Detect which cell encompasses the target text, then output its [X, Y] center coordinate. 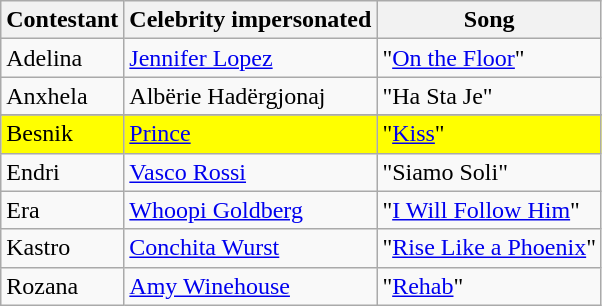
"Rehab" [490, 286]
Besnik [62, 134]
"Rise Like a Phoenix" [490, 248]
Albërie Hadërgjonaj [250, 96]
"I Will Follow Him" [490, 210]
"On the Floor" [490, 58]
Conchita Wurst [250, 248]
Jennifer Lopez [250, 58]
"Ha Sta Je" [490, 96]
Prince [250, 134]
Anxhela [62, 96]
Era [62, 210]
Adelina [62, 58]
Kastro [62, 248]
Song [490, 20]
Contestant [62, 20]
Amy Winehouse [250, 286]
"Siamo Soli" [490, 172]
Whoopi Goldberg [250, 210]
"Kiss" [490, 134]
Vasco Rossi [250, 172]
Rozana [62, 286]
Endri [62, 172]
Celebrity impersonated [250, 20]
